Return the [X, Y] coordinate for the center point of the cell that contains the specified text.  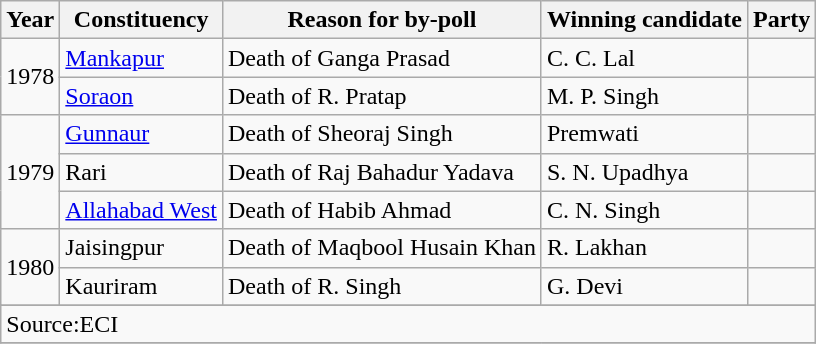
G. Devi [644, 286]
1980 [30, 267]
1978 [30, 77]
Reason for by-poll [382, 20]
Death of Habib Ahmad [382, 210]
Soraon [142, 96]
Death of R. Singh [382, 286]
Premwati [644, 134]
Source:ECI [408, 324]
Death of R. Pratap [382, 96]
Gunnaur [142, 134]
Allahabad West [142, 210]
Constituency [142, 20]
C. C. Lal [644, 58]
Death of Sheoraj Singh [382, 134]
Kauriram [142, 286]
Winning candidate [644, 20]
Death of Ganga Prasad [382, 58]
Year [30, 20]
C. N. Singh [644, 210]
S. N. Upadhya [644, 172]
Mankapur [142, 58]
Jaisingpur [142, 248]
M. P. Singh [644, 96]
Party [781, 20]
1979 [30, 172]
Rari [142, 172]
R. Lakhan [644, 248]
Death of Raj Bahadur Yadava [382, 172]
Death of Maqbool Husain Khan [382, 248]
